Search for the cell housing the specified text and yield its [x, y] center coordinate. 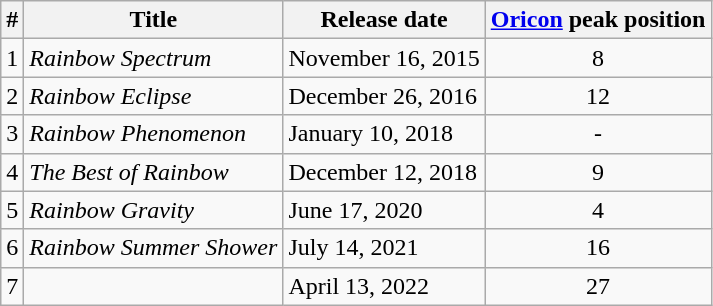
Release date [384, 20]
July 14, 2021 [384, 248]
- [598, 134]
Title [154, 20]
January 10, 2018 [384, 134]
5 [12, 210]
Rainbow Spectrum [154, 58]
27 [598, 286]
Rainbow Eclipse [154, 96]
Rainbow Gravity [154, 210]
16 [598, 248]
7 [12, 286]
9 [598, 172]
8 [598, 58]
1 [12, 58]
# [12, 20]
2 [12, 96]
Rainbow Summer Shower [154, 248]
3 [12, 134]
December 26, 2016 [384, 96]
Rainbow Phenomenon [154, 134]
12 [598, 96]
April 13, 2022 [384, 286]
Oricon peak position [598, 20]
June 17, 2020 [384, 210]
6 [12, 248]
The Best of Rainbow [154, 172]
December 12, 2018 [384, 172]
November 16, 2015 [384, 58]
